Return the [x, y] coordinate for the center point of the cell that contains the specified text.  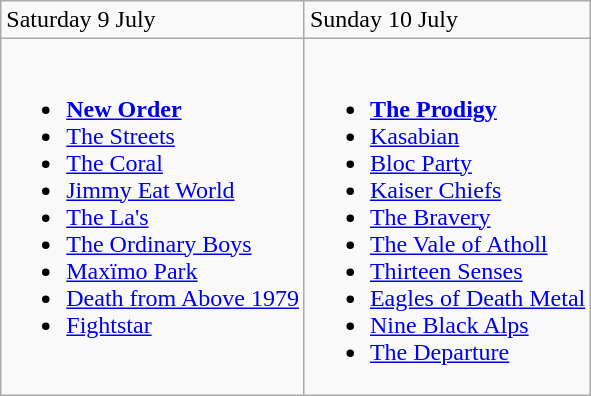
New OrderThe StreetsThe CoralJimmy Eat WorldThe La'sThe Ordinary BoysMaxïmo ParkDeath from Above 1979Fightstar [153, 217]
Saturday 9 July [153, 20]
The ProdigyKasabianBloc PartyKaiser ChiefsThe BraveryThe Vale of AthollThirteen SensesEagles of Death MetalNine Black AlpsThe Departure [447, 217]
Sunday 10 July [447, 20]
